Extract the [x, y] coordinate from the center of the cell holding the provided text.  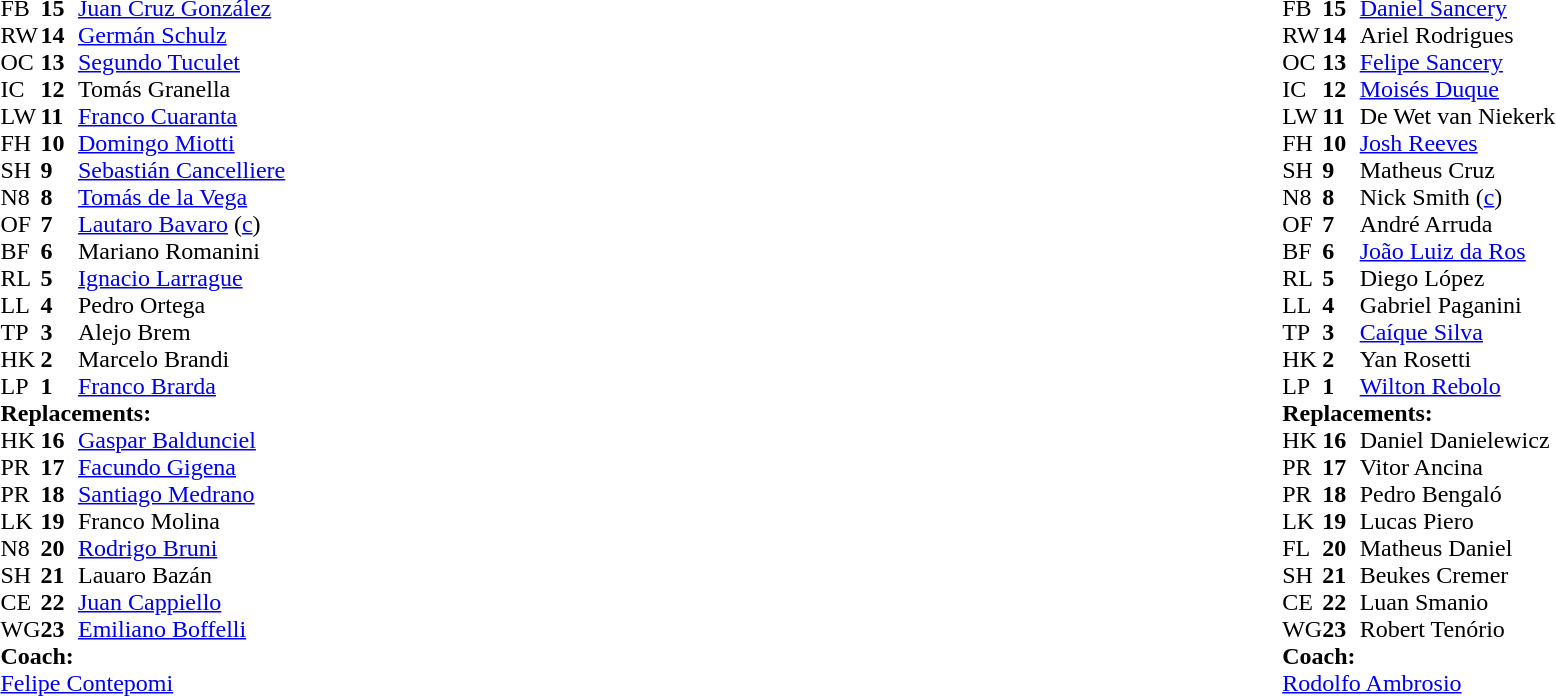
Santiago Medrano [182, 494]
Josh Reeves [1458, 144]
De Wet van Niekerk [1458, 116]
Marcelo Brandi [182, 360]
Juan Cappiello [182, 602]
Germán Schulz [182, 36]
Moisés Duque [1458, 90]
Tomás Granella [182, 90]
Lautaro Bavaro (c) [182, 224]
FL [1302, 548]
Facundo Gigena [182, 468]
Luan Smanio [1458, 602]
João Luiz da Ros [1458, 252]
Diego López [1458, 278]
Vitor Ancina [1458, 468]
Gaspar Baldunciel [182, 440]
Lauaro Bazán [182, 576]
Franco Brarda [182, 386]
Domingo Miotti [182, 144]
Lucas Piero [1458, 522]
Tomás de la Vega [182, 198]
Wilton Rebolo [1458, 386]
Nick Smith (c) [1458, 198]
Rodrigo Bruni [182, 548]
Daniel Danielewicz [1458, 440]
Emiliano Boffelli [182, 630]
Segundo Tuculet [182, 62]
Pedro Bengaló [1458, 494]
Robert Tenório [1458, 630]
Sebastián Cancelliere [182, 170]
Pedro Ortega [182, 306]
Felipe Sancery [1458, 62]
Franco Cuaranta [182, 116]
Ariel Rodrigues [1458, 36]
Matheus Daniel [1458, 548]
Beukes Cremer [1458, 576]
André Arruda [1458, 224]
Caíque Silva [1458, 332]
Mariano Romanini [182, 252]
Alejo Brem [182, 332]
Gabriel Paganini [1458, 306]
Ignacio Larrague [182, 278]
Yan Rosetti [1458, 360]
Matheus Cruz [1458, 170]
Franco Molina [182, 522]
